Return the (X, Y) coordinate for the center point of the cell that contains the specified text.  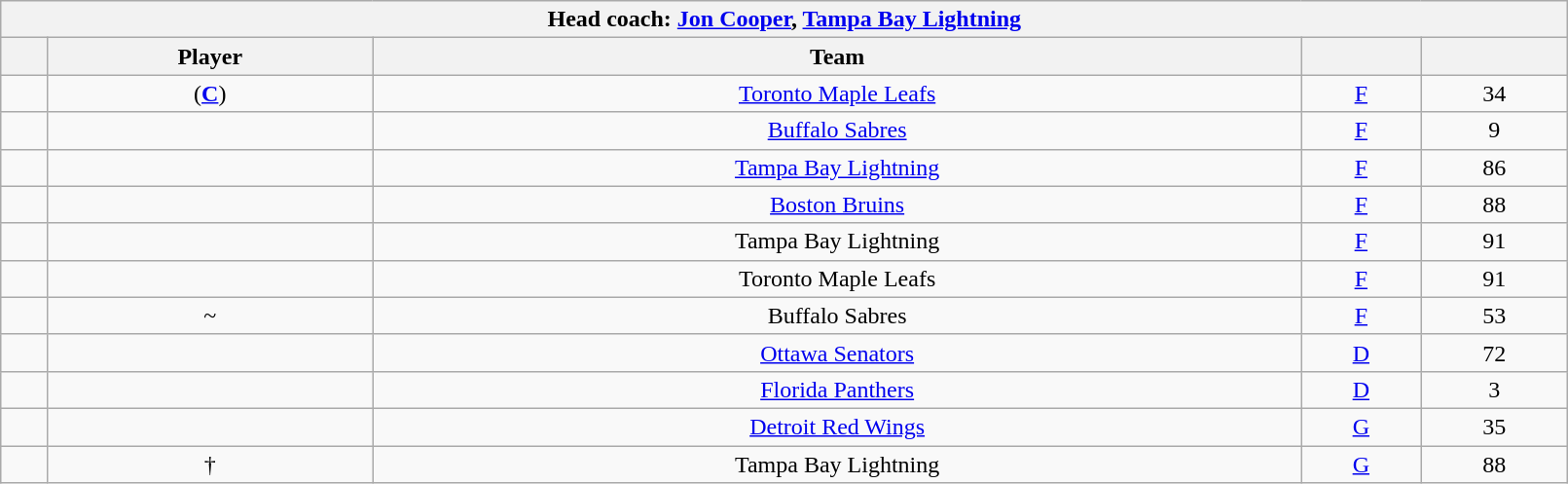
(C) (210, 93)
Detroit Red Wings (837, 427)
86 (1495, 168)
72 (1495, 353)
35 (1495, 427)
Ottawa Senators (837, 353)
3 (1495, 390)
9 (1495, 130)
Player (210, 56)
Boston Bruins (837, 205)
Head coach: Jon Cooper, Tampa Bay Lightning (784, 19)
Team (837, 56)
~ (210, 316)
34 (1495, 93)
Florida Panthers (837, 390)
53 (1495, 316)
† (210, 465)
